Detect which cell encompasses the target text, then output its [x, y] center coordinate. 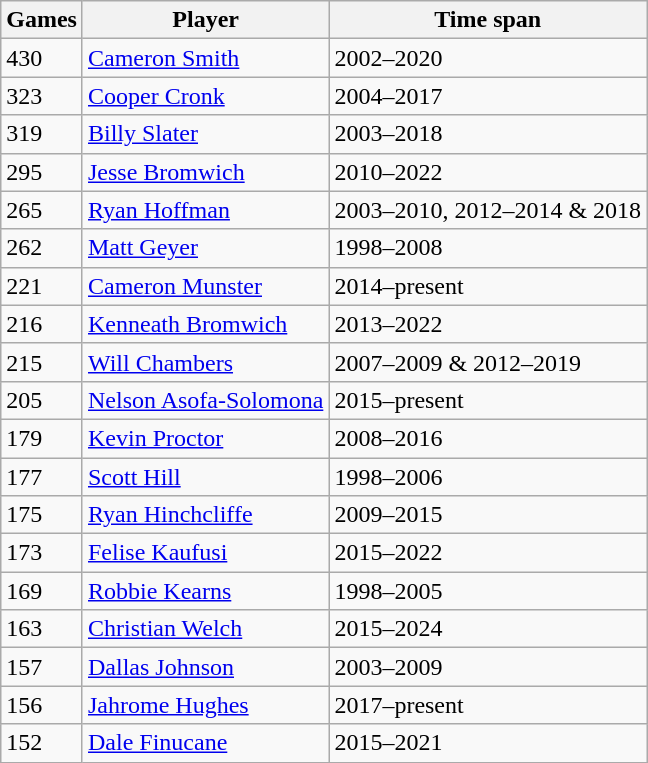
157 [42, 667]
221 [42, 286]
2015–2021 [488, 743]
215 [42, 362]
Ryan Hoffman [205, 210]
Kevin Proctor [205, 438]
262 [42, 248]
1998–2008 [488, 248]
Cameron Munster [205, 286]
2015–2022 [488, 553]
2009–2015 [488, 515]
295 [42, 172]
2013–2022 [488, 324]
Matt Geyer [205, 248]
2015–present [488, 400]
2007–2009 & 2012–2019 [488, 362]
Christian Welch [205, 629]
Cooper Cronk [205, 96]
177 [42, 477]
1998–2005 [488, 591]
Player [205, 20]
2008–2016 [488, 438]
2017–present [488, 705]
2015–2024 [488, 629]
430 [42, 58]
2003–2010, 2012–2014 & 2018 [488, 210]
Dallas Johnson [205, 667]
Kenneath Bromwich [205, 324]
179 [42, 438]
2010–2022 [488, 172]
Time span [488, 20]
319 [42, 134]
Billy Slater [205, 134]
2004–2017 [488, 96]
Will Chambers [205, 362]
Robbie Kearns [205, 591]
265 [42, 210]
Nelson Asofa-Solomona [205, 400]
Jesse Bromwich [205, 172]
Dale Finucane [205, 743]
163 [42, 629]
Games [42, 20]
1998–2006 [488, 477]
Felise Kaufusi [205, 553]
216 [42, 324]
205 [42, 400]
Cameron Smith [205, 58]
169 [42, 591]
2002–2020 [488, 58]
Jahrome Hughes [205, 705]
156 [42, 705]
2014–present [488, 286]
Scott Hill [205, 477]
2003–2009 [488, 667]
175 [42, 515]
Ryan Hinchcliffe [205, 515]
152 [42, 743]
323 [42, 96]
173 [42, 553]
2003–2018 [488, 134]
